Output the (X, Y) coordinate of the center of the cell containing the given text.  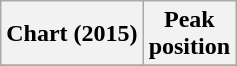
Peakposition (189, 34)
Chart (2015) (72, 34)
